Return the [X, Y] coordinate for the center point of the cell that contains the specified text.  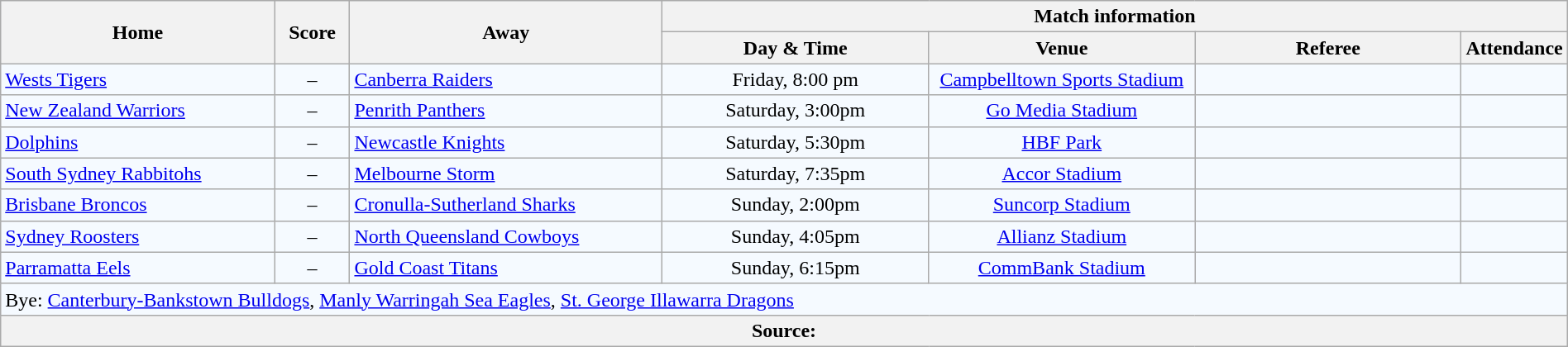
Penrith Panthers [506, 111]
Campbelltown Sports Stadium [1062, 79]
Away [506, 32]
Attendance [1514, 48]
CommBank Stadium [1062, 268]
Home [138, 32]
New Zealand Warriors [138, 111]
Saturday, 5:30pm [796, 142]
Melbourne Storm [506, 173]
Day & Time [796, 48]
Venue [1062, 48]
Sunday, 4:05pm [796, 236]
Gold Coast Titans [506, 268]
Saturday, 3:00pm [796, 111]
Match information [1115, 17]
Accor Stadium [1062, 173]
Newcastle Knights [506, 142]
Score [313, 32]
Parramatta Eels [138, 268]
South Sydney Rabbitohs [138, 173]
Sydney Roosters [138, 236]
Brisbane Broncos [138, 205]
Sunday, 2:00pm [796, 205]
Canberra Raiders [506, 79]
Sunday, 6:15pm [796, 268]
Allianz Stadium [1062, 236]
Friday, 8:00 pm [796, 79]
Referee [1328, 48]
Bye: Canterbury-Bankstown Bulldogs, Manly Warringah Sea Eagles, St. George Illawarra Dragons [784, 299]
Dolphins [138, 142]
Go Media Stadium [1062, 111]
HBF Park [1062, 142]
Source: [784, 330]
Suncorp Stadium [1062, 205]
Wests Tigers [138, 79]
Saturday, 7:35pm [796, 173]
North Queensland Cowboys [506, 236]
Cronulla-Sutherland Sharks [506, 205]
